Locate the cell with the specified text and output its (x, y) center coordinate. 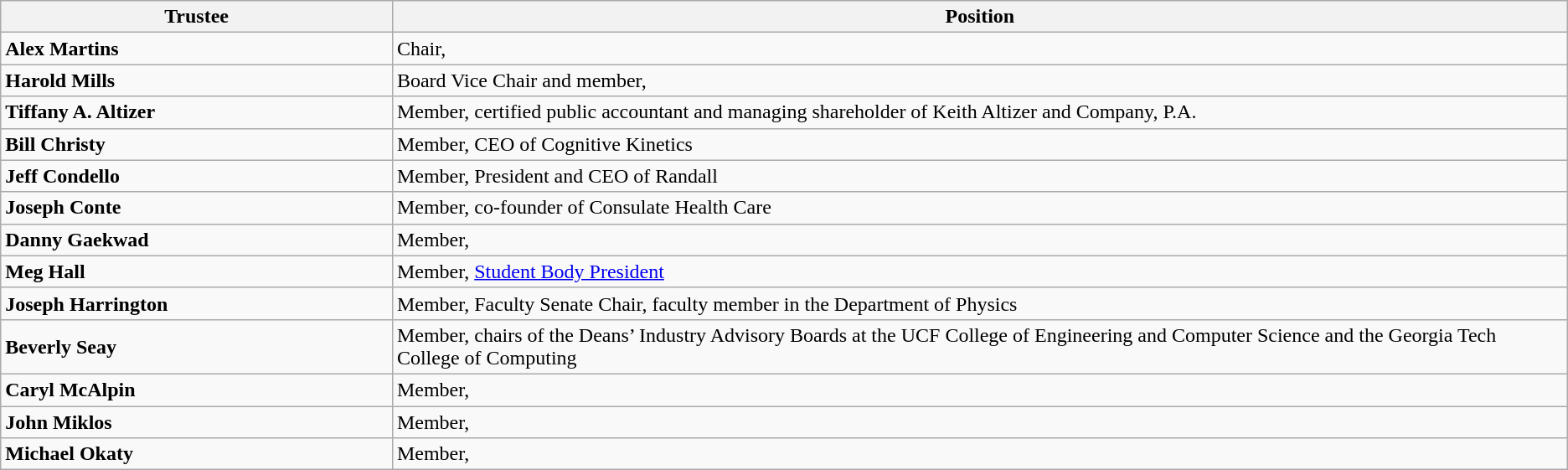
Beverly Seay (197, 347)
Bill Christy (197, 144)
Joseph Conte (197, 208)
Member, Student Body President (980, 271)
Meg Hall (197, 271)
Caryl McAlpin (197, 390)
Harold Mills (197, 80)
Member, Faculty Senate Chair, faculty member in the Department of Physics (980, 303)
Danny Gaekwad (197, 240)
John Miklos (197, 421)
Chair, (980, 49)
Member, certified public accountant and managing shareholder of Keith Altizer and Company, P.A. (980, 112)
Michael Okaty (197, 454)
Member, co-founder of Consulate Health Care (980, 208)
Member, CEO of Cognitive Kinetics (980, 144)
Position (980, 17)
Trustee (197, 17)
Tiffany A. Altizer (197, 112)
Alex Martins (197, 49)
Board Vice Chair and member, (980, 80)
Joseph Harrington (197, 303)
Member, President and CEO of Randall (980, 176)
Jeff Condello (197, 176)
